Detect which cell encompasses the target text, then output its (x, y) center coordinate. 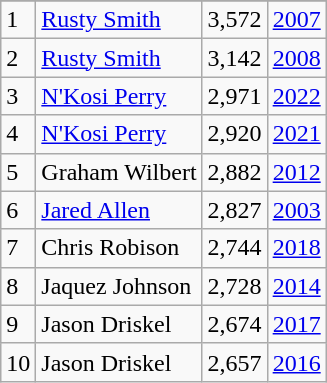
3,142 (234, 58)
2,920 (234, 134)
2 (18, 58)
Jared Allen (119, 210)
2014 (296, 286)
4 (18, 134)
2,971 (234, 96)
9 (18, 324)
2,882 (234, 172)
2022 (296, 96)
7 (18, 248)
2,728 (234, 286)
10 (18, 362)
2,744 (234, 248)
8 (18, 286)
3 (18, 96)
2007 (296, 20)
2,657 (234, 362)
Jaquez Johnson (119, 286)
2021 (296, 134)
Graham Wilbert (119, 172)
2008 (296, 58)
6 (18, 210)
2,674 (234, 324)
5 (18, 172)
3,572 (234, 20)
1 (18, 20)
2003 (296, 210)
2017 (296, 324)
Chris Robison (119, 248)
2016 (296, 362)
2018 (296, 248)
2,827 (234, 210)
2012 (296, 172)
